Locate the cell with the specified text and output its [x, y] center coordinate. 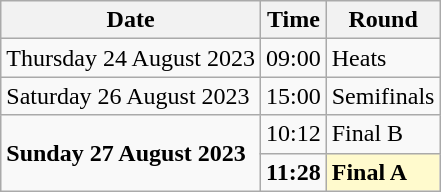
Round [383, 20]
Thursday 24 August 2023 [131, 58]
15:00 [293, 96]
11:28 [293, 172]
Saturday 26 August 2023 [131, 96]
Heats [383, 58]
Date [131, 20]
Semifinals [383, 96]
10:12 [293, 134]
Sunday 27 August 2023 [131, 153]
09:00 [293, 58]
Final B [383, 134]
Final A [383, 172]
Time [293, 20]
